Pinpoint the cell where the given text exists, returning its (X, Y) midpoint coordinate. 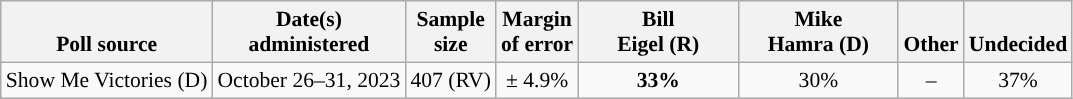
– (930, 80)
Show Me Victories (D) (107, 80)
± 4.9% (537, 80)
MikeHamra (D) (818, 32)
October 26–31, 2023 (308, 80)
Undecided (1018, 32)
Samplesize (450, 32)
Marginof error (537, 32)
Other (930, 32)
30% (818, 80)
37% (1018, 80)
Poll source (107, 32)
Date(s)administered (308, 32)
BillEigel (R) (658, 32)
407 (RV) (450, 80)
33% (658, 80)
